Output the [X, Y] coordinate of the center of the cell containing the given text.  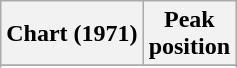
Peakposition [189, 34]
Chart (1971) [72, 34]
